Scan for the cell matching the given text and deliver its (x, y) coordinate at center. 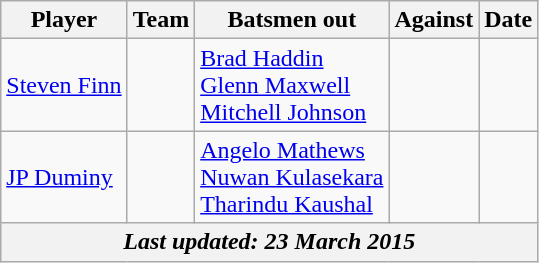
JP Duminy (64, 177)
Steven Finn (64, 85)
Against (434, 20)
Brad Haddin Glenn Maxwell Mitchell Johnson (292, 85)
Last updated: 23 March 2015 (270, 242)
Team (161, 20)
Angelo Mathews Nuwan Kulasekara Tharindu Kaushal (292, 177)
Date (508, 20)
Player (64, 20)
Batsmen out (292, 20)
